Extract the (x, y) coordinate from the center of the cell holding the provided text.  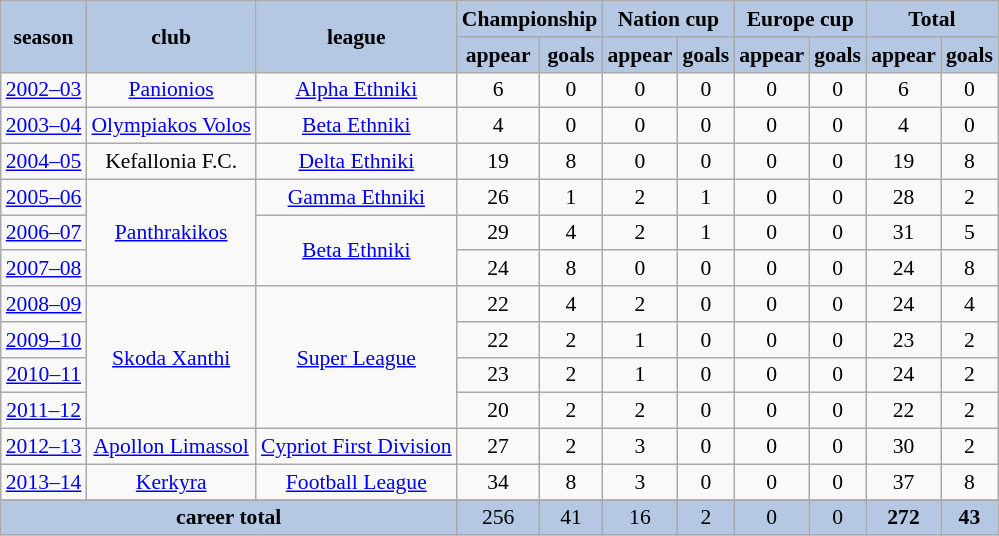
Apollon Limassol (170, 447)
43 (970, 518)
2002–03 (44, 90)
league (356, 36)
20 (498, 411)
2004–05 (44, 162)
256 (498, 518)
club (170, 36)
31 (904, 233)
Panionios (170, 90)
Gamma Ethniki (356, 197)
Kefallonia F.C. (170, 162)
26 (498, 197)
Alpha Ethniki (356, 90)
career total (229, 518)
2011–12 (44, 411)
Olympiakos Volos (170, 126)
2008–09 (44, 304)
Europe cup (800, 19)
2005–06 (44, 197)
Delta Ethniki (356, 162)
Nation cup (668, 19)
2010–11 (44, 375)
Cypriot First Division (356, 447)
2007–08 (44, 269)
Football League (356, 482)
season (44, 36)
Championship (530, 19)
5 (970, 233)
2009–10 (44, 340)
Panthrakikos (170, 232)
Total (932, 19)
2013–14 (44, 482)
16 (640, 518)
2006–07 (44, 233)
2003–04 (44, 126)
27 (498, 447)
28 (904, 197)
Skoda Xanthi (170, 357)
Super League (356, 357)
37 (904, 482)
34 (498, 482)
41 (572, 518)
Kerkyra (170, 482)
29 (498, 233)
30 (904, 447)
2012–13 (44, 447)
272 (904, 518)
